For the text-containing cell, return its midpoint in (x, y) coordinate format. 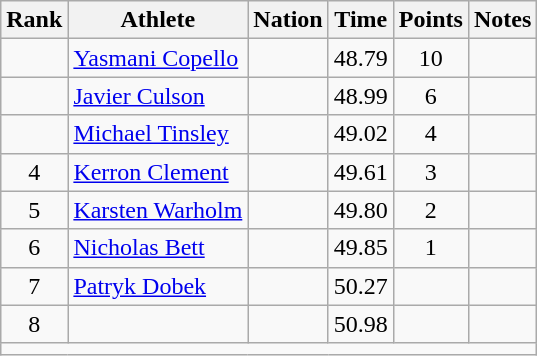
8 (34, 324)
Javier Culson (158, 96)
10 (430, 58)
Rank (34, 20)
49.61 (360, 172)
48.79 (360, 58)
49.85 (360, 248)
7 (34, 286)
Nation (288, 20)
50.98 (360, 324)
Athlete (158, 20)
49.02 (360, 134)
Kerron Clement (158, 172)
2 (430, 210)
50.27 (360, 286)
49.80 (360, 210)
5 (34, 210)
Patryk Dobek (158, 286)
3 (430, 172)
Michael Tinsley (158, 134)
Nicholas Bett (158, 248)
Notes (502, 20)
Points (430, 20)
Karsten Warholm (158, 210)
1 (430, 248)
Yasmani Copello (158, 58)
Time (360, 20)
48.99 (360, 96)
